Identify which cell holds the provided text, then report its (x, y) central coordinate. 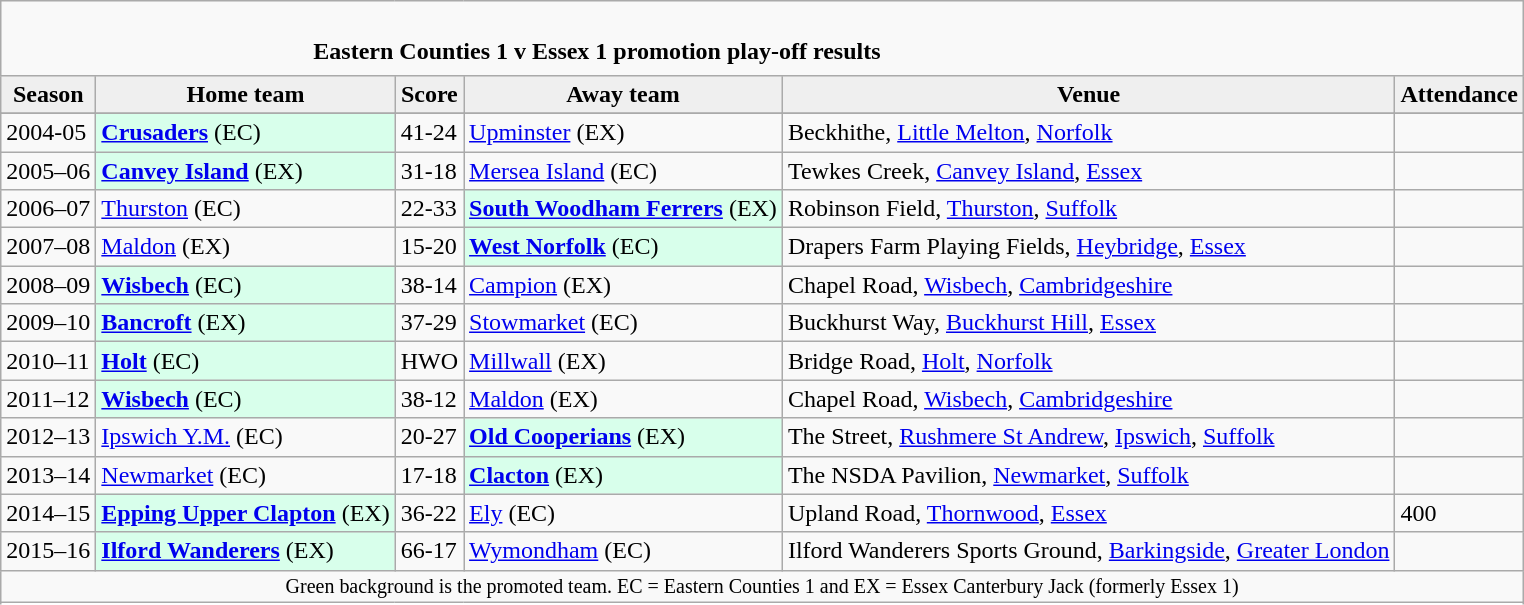
The Street, Rushmere St Andrew, Ipswich, Suffolk (1088, 437)
Buckhurst Way, Buckhurst Hill, Essex (1088, 323)
Beckhithe, Little Melton, Norfolk (1088, 132)
2006–07 (48, 209)
Millwall (EX) (624, 361)
Campion (EX) (624, 285)
2014–15 (48, 513)
Tewkes Creek, Canvey Island, Essex (1088, 171)
2012–13 (48, 437)
Score (429, 94)
22-33 (429, 209)
South Woodham Ferrers (EX) (624, 209)
HWO (429, 361)
Crusaders (EC) (246, 132)
2011–12 (48, 399)
2015–16 (48, 551)
2009–10 (48, 323)
41-24 (429, 132)
2008–09 (48, 285)
15-20 (429, 247)
17-18 (429, 475)
Season (48, 94)
400 (1459, 513)
Clacton (EX) (624, 475)
Robinson Field, Thurston, Suffolk (1088, 209)
Green background is the promoted team. EC = Eastern Counties 1 and EX = Essex Canterbury Jack (formerly Essex 1) (762, 586)
The NSDA Pavilion, Newmarket, Suffolk (1088, 475)
66-17 (429, 551)
Drapers Farm Playing Fields, Heybridge, Essex (1088, 247)
Thurston (EC) (246, 209)
Newmarket (EC) (246, 475)
Old Cooperians (EX) (624, 437)
Bridge Road, Holt, Norfolk (1088, 361)
Ipswich Y.M. (EC) (246, 437)
Bancroft (EX) (246, 323)
2010–11 (48, 361)
2005–06 (48, 171)
West Norfolk (EC) (624, 247)
Home team (246, 94)
Holt (EC) (246, 361)
Wymondham (EC) (624, 551)
Venue (1088, 94)
20-27 (429, 437)
Ilford Wanderers (EX) (246, 551)
Epping Upper Clapton (EX) (246, 513)
31-18 (429, 171)
Canvey Island (EX) (246, 171)
Attendance (1459, 94)
Mersea Island (EC) (624, 171)
Stowmarket (EC) (624, 323)
37-29 (429, 323)
Ely (EC) (624, 513)
Ilford Wanderers Sports Ground, Barkingside, Greater London (1088, 551)
Upminster (EX) (624, 132)
2013–14 (48, 475)
38-12 (429, 399)
38-14 (429, 285)
Away team (624, 94)
2007–08 (48, 247)
36-22 (429, 513)
Upland Road, Thornwood, Essex (1088, 513)
2004-05 (48, 132)
